Return (X, Y) of the center of cell containing provided text 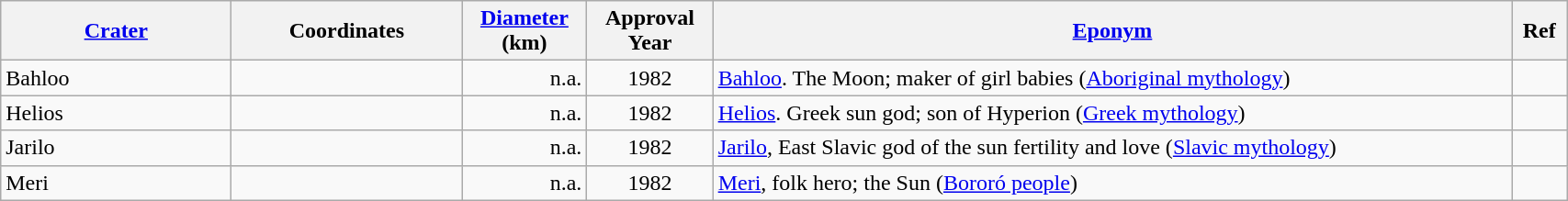
Eponym (1112, 31)
Helios (116, 113)
Helios. Greek sun god; son of Hyperion (Greek mythology) (1112, 113)
Bahloo. The Moon; maker of girl babies (Aboriginal mythology) (1112, 78)
Coordinates (347, 31)
Diameter(km) (525, 31)
Crater (116, 31)
Bahloo (116, 78)
Meri, folk hero; the Sun (Bororó people) (1112, 183)
ApprovalYear (650, 31)
Jarilo, East Slavic god of the sun fertility and love (Slavic mythology) (1112, 148)
Ref (1540, 31)
Meri (116, 183)
Jarilo (116, 148)
